Output the [x, y] coordinate of the center of the cell containing the given text.  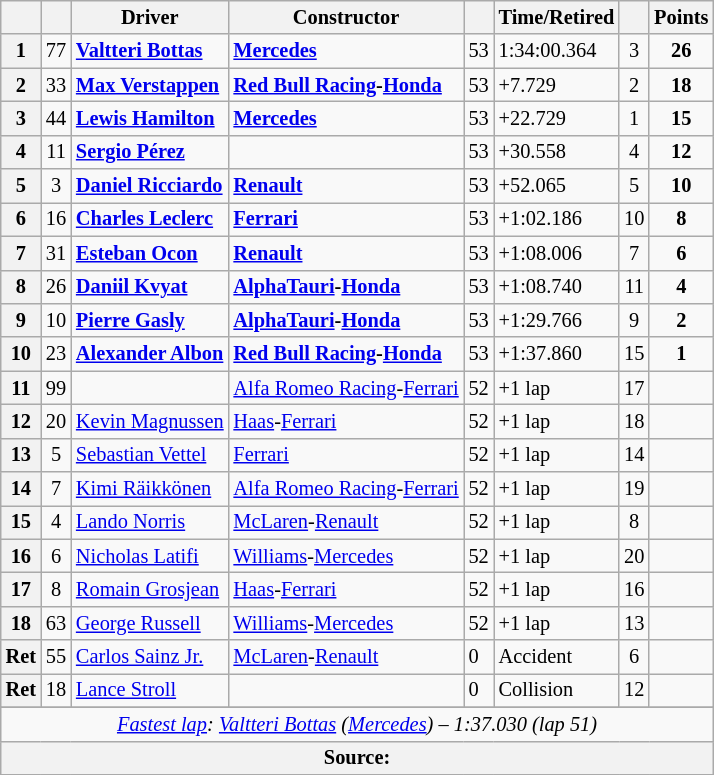
Source: [358, 758]
63 [56, 623]
44 [56, 118]
+30.558 [557, 152]
Max Verstappen [150, 85]
+22.729 [557, 118]
Romain Grosjean [150, 589]
+1:08.740 [557, 287]
+1:08.006 [557, 253]
+1:02.186 [557, 219]
Driver [150, 17]
George Russell [150, 623]
Sergio Pérez [150, 152]
Constructor [346, 17]
+52.065 [557, 186]
Lewis Hamilton [150, 118]
19 [634, 489]
Alexander Albon [150, 354]
Pierre Gasly [150, 320]
99 [56, 388]
Sebastian Vettel [150, 455]
Daniil Kvyat [150, 287]
Valtteri Bottas [150, 51]
+1:37.860 [557, 354]
Daniel Ricciardo [150, 186]
77 [56, 51]
31 [56, 253]
+1:29.766 [557, 320]
Collision [557, 690]
Nicholas Latifi [150, 556]
Carlos Sainz Jr. [150, 657]
23 [56, 354]
Lando Norris [150, 522]
+7.729 [557, 85]
55 [56, 657]
33 [56, 85]
Lance Stroll [150, 690]
Accident [557, 657]
Fastest lap: Valtteri Bottas (Mercedes) – 1:37.030 (lap 51) [358, 724]
Kevin Magnussen [150, 421]
Esteban Ocon [150, 253]
1:34:00.364 [557, 51]
Time/Retired [557, 17]
Charles Leclerc [150, 219]
Kimi Räikkönen [150, 489]
Points [681, 17]
